Scan for the cell matching the given text and deliver its (x, y) coordinate at center. 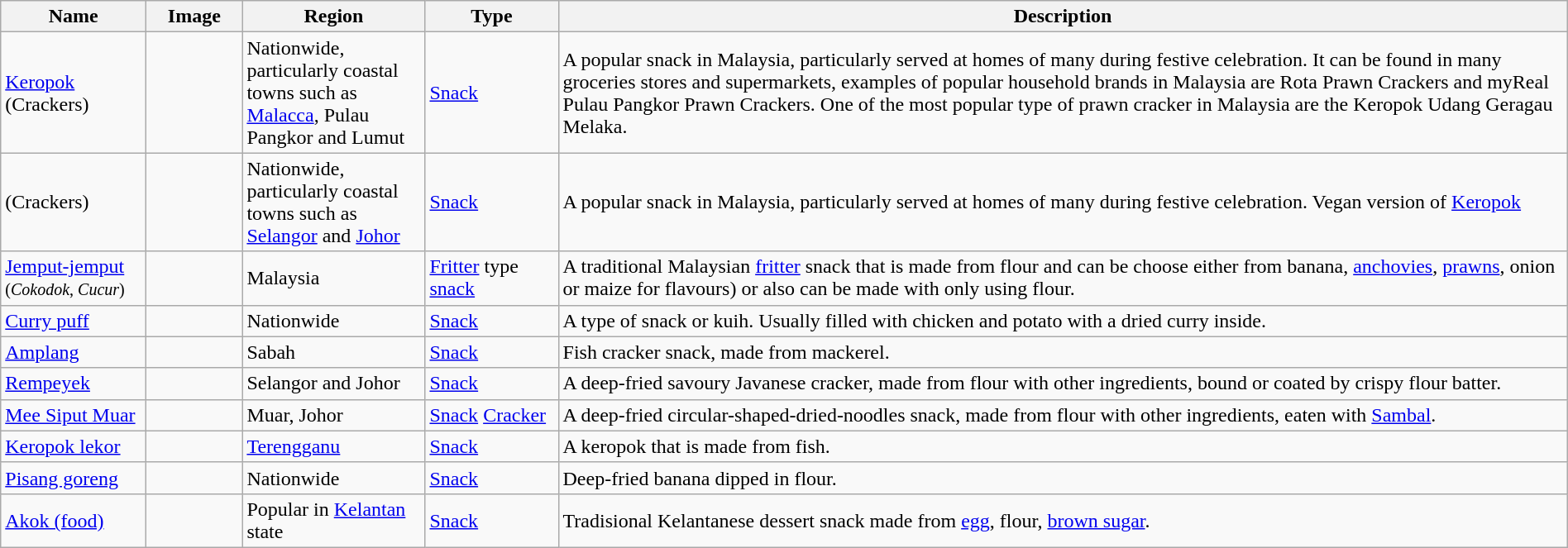
A keropok that is made from fish. (1063, 446)
Curry puff (74, 321)
A popular snack in Malaysia, particularly served at homes of many during festive celebration. Vegan version of Keropok (1063, 202)
Nationwide, particularly coastal towns such as Malacca, Pulau Pangkor and Lumut (334, 93)
Mee Siput Muar (74, 415)
Malaysia (334, 278)
Name (74, 17)
Sabah (334, 352)
Keropok (Crackers) (74, 93)
Terengganu (334, 446)
Snack Cracker (491, 415)
Description (1063, 17)
Image (194, 17)
Type (491, 17)
Region (334, 17)
Selangor and Johor (334, 384)
Amplang (74, 352)
(Crackers) (74, 202)
Tradisional Kelantanese dessert snack made from egg, flour, brown sugar. (1063, 521)
Pisang goreng (74, 478)
A deep-fried circular-shaped-dried-noodles snack, made from flour with other ingredients, eaten with Sambal. (1063, 415)
Akok (food) (74, 521)
A deep-fried savoury Javanese cracker, made from flour with other ingredients, bound or coated by crispy flour batter. (1063, 384)
Fish cracker snack, made from mackerel. (1063, 352)
Popular in Kelantan state (334, 521)
Keropok lekor (74, 446)
A type of snack or kuih. Usually filled with chicken and potato with a dried curry inside. (1063, 321)
Fritter type snack (491, 278)
Muar, Johor (334, 415)
Jemput-jemput (Cokodok, Cucur) (74, 278)
Rempeyek (74, 384)
Nationwide, particularly coastal towns such as Selangor and Johor (334, 202)
Deep-fried banana dipped in flour. (1063, 478)
